Return [x, y] of the center of cell containing provided text 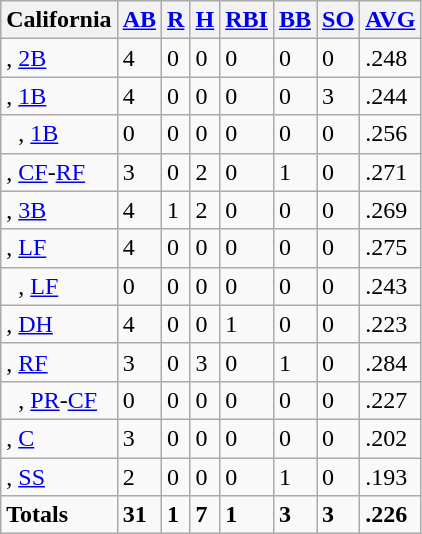
, 2B [59, 58]
H [205, 20]
31 [139, 515]
.202 [390, 438]
BB [294, 20]
R [176, 20]
.226 [390, 515]
AVG [390, 20]
Totals [59, 515]
.269 [390, 210]
, CF-RF [59, 172]
.271 [390, 172]
, PR-CF [59, 400]
.244 [390, 96]
SO [338, 20]
, SS [59, 477]
.227 [390, 400]
.223 [390, 324]
, C [59, 438]
AB [139, 20]
, DH [59, 324]
, RF [59, 362]
.248 [390, 58]
California [59, 20]
RBI [247, 20]
7 [205, 515]
.275 [390, 248]
.243 [390, 286]
.256 [390, 134]
, 3B [59, 210]
.193 [390, 477]
.284 [390, 362]
